Extract the (X, Y) coordinate from the center of the cell holding the provided text.  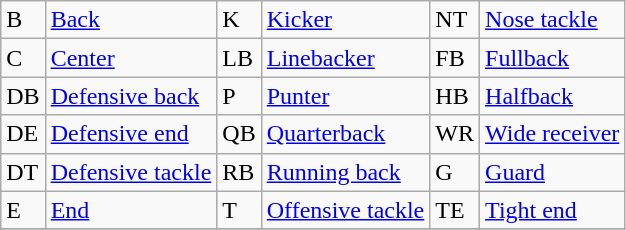
C (23, 58)
DB (23, 96)
Kicker (346, 20)
B (23, 20)
FB (455, 58)
Defensive tackle (131, 172)
Back (131, 20)
DT (23, 172)
Punter (346, 96)
Defensive end (131, 134)
HB (455, 96)
Tight end (552, 210)
E (23, 210)
K (239, 20)
Quarterback (346, 134)
Halfback (552, 96)
Wide receiver (552, 134)
DE (23, 134)
Fullback (552, 58)
NT (455, 20)
Linebacker (346, 58)
Defensive back (131, 96)
P (239, 96)
End (131, 210)
QB (239, 134)
Center (131, 58)
LB (239, 58)
G (455, 172)
WR (455, 134)
RB (239, 172)
TE (455, 210)
Nose tackle (552, 20)
Guard (552, 172)
T (239, 210)
Offensive tackle (346, 210)
Running back (346, 172)
